Return the [x, y] coordinate for the center point of the cell that contains the specified text.  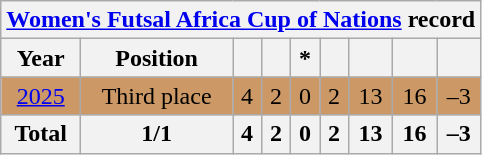
1/1 [157, 134]
2025 [41, 96]
Position [157, 58]
Year [41, 58]
Women's Futsal Africa Cup of Nations record [241, 20]
Third place [157, 96]
* [306, 58]
Total [41, 134]
